From the cell containing the given text, extract its center point as [X, Y] coordinate. 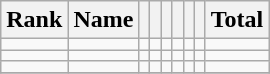
Name [104, 20]
Total [237, 20]
Rank [34, 20]
